Output the [X, Y] coordinate of the center of the cell containing the given text.  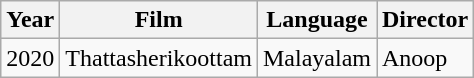
Malayalam [316, 58]
Year [30, 20]
Director [424, 20]
Film [159, 20]
Anoop [424, 58]
2020 [30, 58]
Language [316, 20]
Thattasherikoottam [159, 58]
